Search for the cell housing the specified text and yield its (x, y) center coordinate. 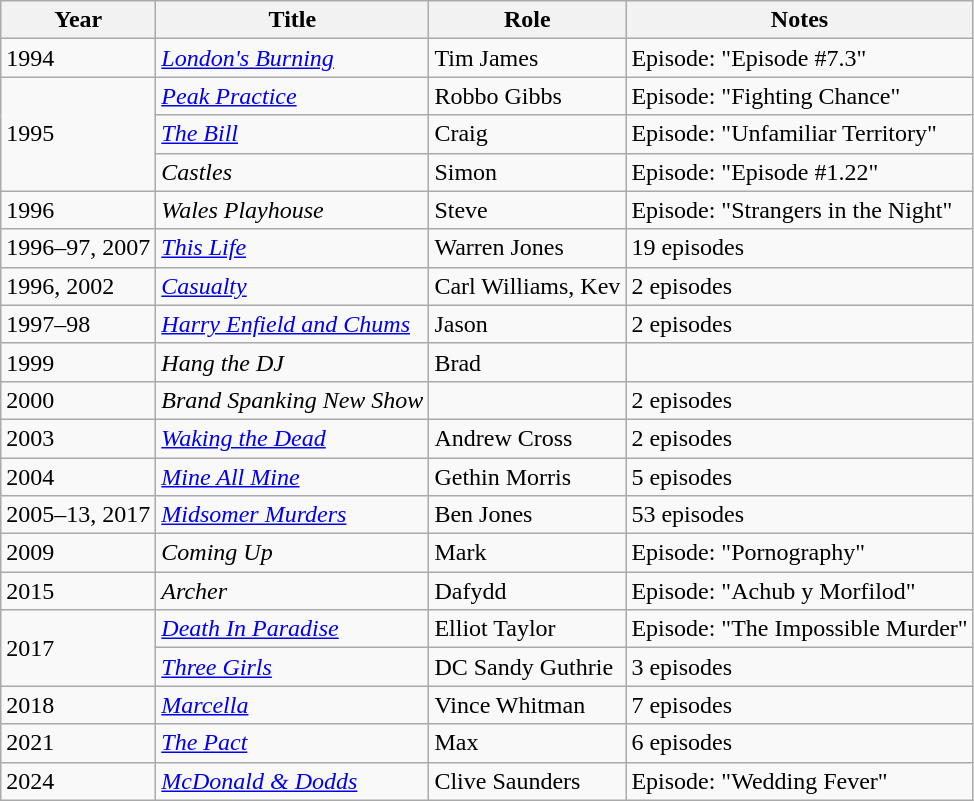
Clive Saunders (528, 781)
Warren Jones (528, 248)
2005–13, 2017 (78, 515)
19 episodes (800, 248)
Harry Enfield and Chums (292, 324)
DC Sandy Guthrie (528, 667)
1996, 2002 (78, 286)
Episode: "Strangers in the Night" (800, 210)
This Life (292, 248)
Craig (528, 134)
Jason (528, 324)
2009 (78, 553)
6 episodes (800, 743)
Tim James (528, 58)
2021 (78, 743)
Mine All Mine (292, 477)
1996 (78, 210)
Episode: "Unfamiliar Territory" (800, 134)
Year (78, 20)
Role (528, 20)
Castles (292, 172)
7 episodes (800, 705)
1999 (78, 362)
3 episodes (800, 667)
Coming Up (292, 553)
2015 (78, 591)
Episode: "Wedding Fever" (800, 781)
Peak Practice (292, 96)
Title (292, 20)
Simon (528, 172)
Casualty (292, 286)
2003 (78, 438)
Steve (528, 210)
Three Girls (292, 667)
Episode: "Episode #1.22" (800, 172)
Waking the Dead (292, 438)
2004 (78, 477)
Dafydd (528, 591)
Gethin Morris (528, 477)
Ben Jones (528, 515)
Archer (292, 591)
Episode: "The Impossible Murder" (800, 629)
Andrew Cross (528, 438)
1994 (78, 58)
Death In Paradise (292, 629)
5 episodes (800, 477)
2024 (78, 781)
Marcella (292, 705)
Episode: "Fighting Chance" (800, 96)
Episode: "Episode #7.3" (800, 58)
1995 (78, 134)
Robbo Gibbs (528, 96)
2000 (78, 400)
Brad (528, 362)
Brand Spanking New Show (292, 400)
The Pact (292, 743)
2018 (78, 705)
McDonald & Dodds (292, 781)
1997–98 (78, 324)
Wales Playhouse (292, 210)
53 episodes (800, 515)
Episode: "Achub y Morfilod" (800, 591)
The Bill (292, 134)
Vince Whitman (528, 705)
2017 (78, 648)
Notes (800, 20)
Midsomer Murders (292, 515)
Carl Williams, Kev (528, 286)
Episode: "Pornography" (800, 553)
London's Burning (292, 58)
1996–97, 2007 (78, 248)
Hang the DJ (292, 362)
Max (528, 743)
Mark (528, 553)
Elliot Taylor (528, 629)
